Return (x, y) of the center of cell containing provided text 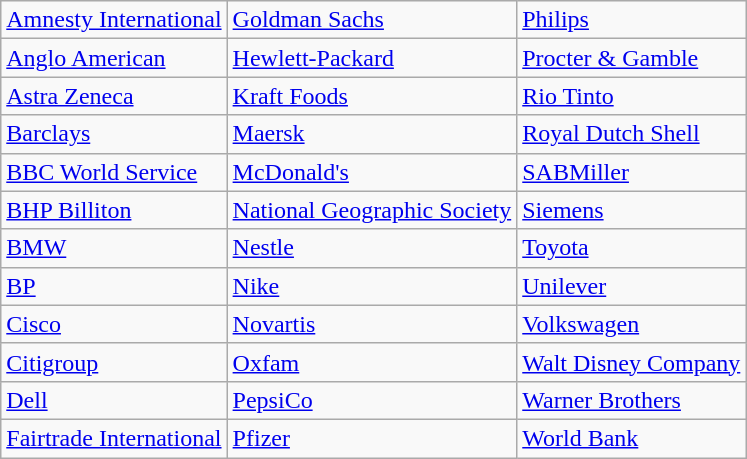
Nike (372, 286)
Novartis (372, 324)
Philips (632, 20)
Maersk (372, 134)
Astra Zeneca (114, 96)
Dell (114, 400)
Citigroup (114, 362)
Pfizer (372, 438)
Amnesty International (114, 20)
BBC World Service (114, 172)
Cisco (114, 324)
Kraft Foods (372, 96)
BMW (114, 248)
Barclays (114, 134)
Unilever (632, 286)
Warner Brothers (632, 400)
McDonald's (372, 172)
Fairtrade International (114, 438)
Rio Tinto (632, 96)
SABMiller (632, 172)
Hewlett-Packard (372, 58)
Nestle (372, 248)
PepsiCo (372, 400)
Toyota (632, 248)
Siemens (632, 210)
BHP Billiton (114, 210)
Oxfam (372, 362)
Anglo American (114, 58)
Goldman Sachs (372, 20)
World Bank (632, 438)
Volkswagen (632, 324)
Walt Disney Company (632, 362)
Procter & Gamble (632, 58)
Royal Dutch Shell (632, 134)
National Geographic Society (372, 210)
BP (114, 286)
